Pinpoint the cell where the given text exists, returning its [X, Y] midpoint coordinate. 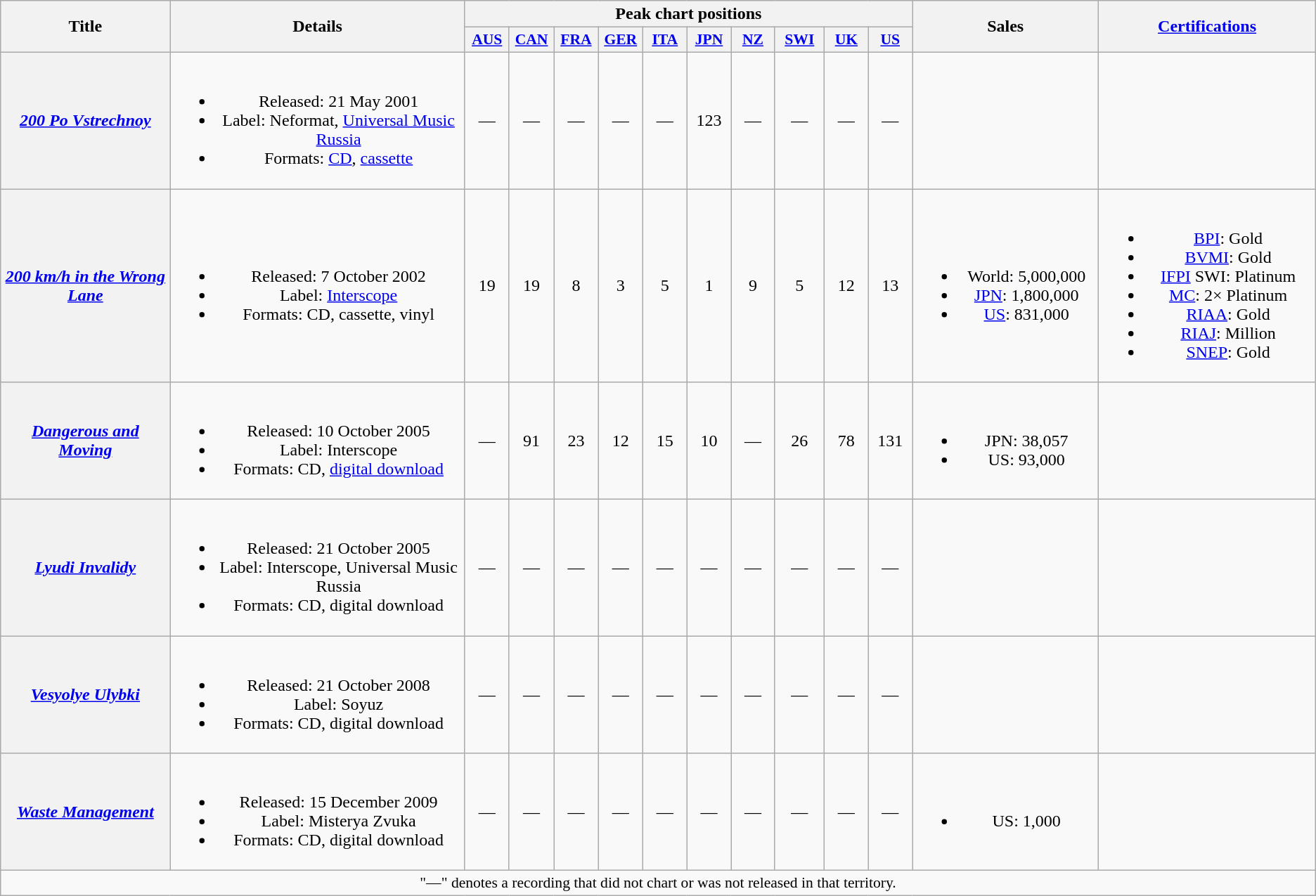
9 [753, 285]
3 [620, 285]
SWI [800, 40]
26 [800, 441]
Released: 15 December 2009Label: Misterya ZvukaFormats: CD, digital download [318, 812]
JPN [709, 40]
10 [709, 441]
NZ [753, 40]
78 [846, 441]
91 [531, 441]
200 Po Vstrechnoy [86, 120]
JPN: 38,057US: 93,000 [1005, 441]
BPI: GoldBVMI: GoldIFPI SWI: PlatinumMC: 2× PlatinumRIAA: GoldRIAJ: MillionSNEP: Gold [1207, 285]
UK [846, 40]
Released: 21 May 2001Label: Neformat, Universal Music RussiaFormats: CD, cassette [318, 120]
ITA [665, 40]
1 [709, 285]
US: 1,000 [1005, 812]
Sales [1005, 27]
AUS [486, 40]
US [890, 40]
123 [709, 120]
Vesyolye Ulybki [86, 694]
Details [318, 27]
CAN [531, 40]
Lyudi Invalidy [86, 568]
"—" denotes a recording that did not chart or was not released in that territory. [658, 883]
GER [620, 40]
Dangerous and Moving [86, 441]
13 [890, 285]
Released: 21 October 2005Label: Interscope, Universal Music RussiaFormats: CD, digital download [318, 568]
131 [890, 441]
World: 5,000,000JPN: 1,800,000US: 831,000 [1005, 285]
Released: 7 October 2002Label: InterscopeFormats: CD, cassette, vinyl [318, 285]
Released: 10 October 2005Label: InterscopeFormats: CD, digital download [318, 441]
Released: 21 October 2008Label: SoyuzFormats: CD, digital download [318, 694]
15 [665, 441]
8 [576, 285]
Waste Management [86, 812]
200 km/h in the Wrong Lane [86, 285]
Title [86, 27]
Peak chart positions [688, 14]
Certifications [1207, 27]
FRA [576, 40]
23 [576, 441]
